Determine the [X, Y] coordinate at the center of the cell enclosing the given text.  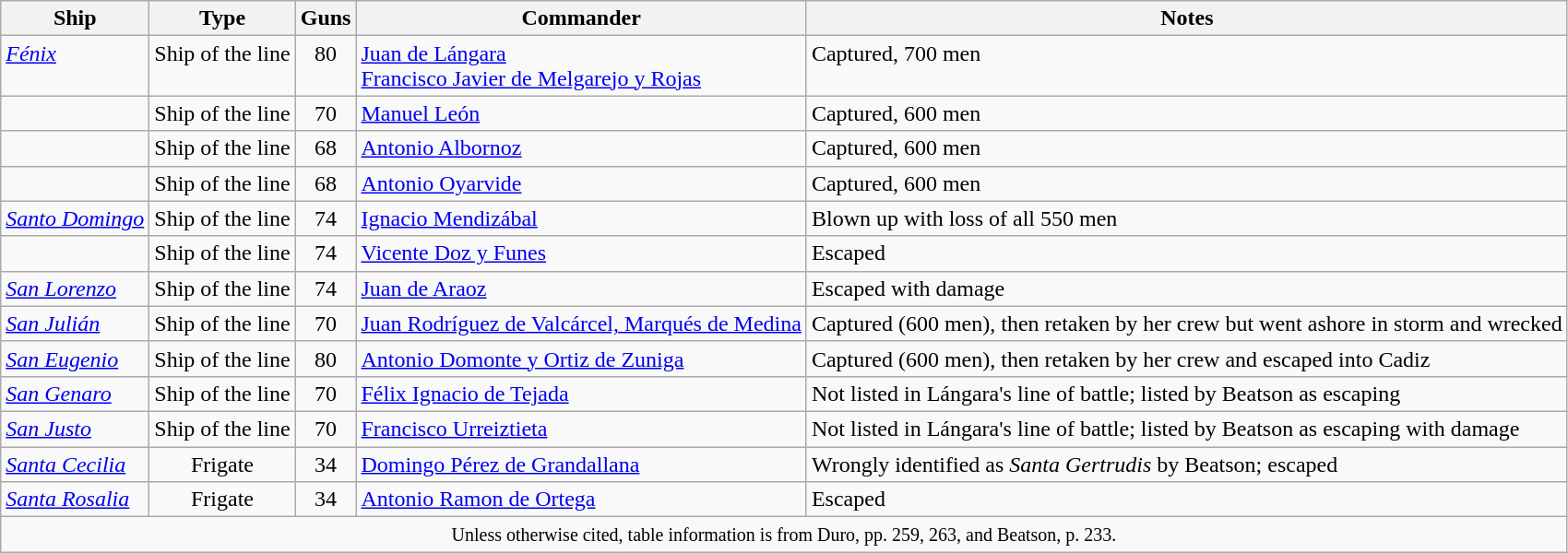
Vicente Doz y Funes [581, 253]
Félix Ignacio de Tejada [581, 394]
Type [222, 18]
Santa Cecilia [76, 464]
San Justo [76, 429]
San Genaro [76, 394]
Francisco Urreiztieta [581, 429]
Domingo Pérez de Grandallana [581, 464]
Antonio Oyarvide [581, 183]
Juan de Lángara Francisco Javier de Melgarejo y Rojas [581, 66]
Santa Rosalia [76, 500]
San Lorenzo [76, 288]
Ship [76, 18]
Captured (600 men), then retaken by her crew but went ashore in storm and wrecked [1186, 324]
Wrongly identified as Santa Gertrudis by Beatson; escaped [1186, 464]
Ignacio Mendizábal [581, 218]
Santo Domingo [76, 218]
Juan Rodríguez de Valcárcel, Marqués de Medina [581, 324]
Commander [581, 18]
San Julián [76, 324]
Manuel León [581, 113]
Captured, 700 men [1186, 66]
Escaped with damage [1186, 288]
Juan de Araoz [581, 288]
Fénix [76, 66]
Blown up with loss of all 550 men [1186, 218]
Not listed in Lángara's line of battle; listed by Beatson as escaping with damage [1186, 429]
Captured (600 men), then retaken by her crew and escaped into Cadiz [1186, 359]
Guns [326, 18]
San Eugenio [76, 359]
Antonio Domonte y Ortiz de Zuniga [581, 359]
Not listed in Lángara's line of battle; listed by Beatson as escaping [1186, 394]
Unless otherwise cited, table information is from Duro, pp. 259, 263, and Beatson, p. 233. [784, 535]
Antonio Ramon de Ortega [581, 500]
Notes [1186, 18]
Antonio Albornoz [581, 148]
